Pinpoint the cell where the given text exists, returning its [X, Y] midpoint coordinate. 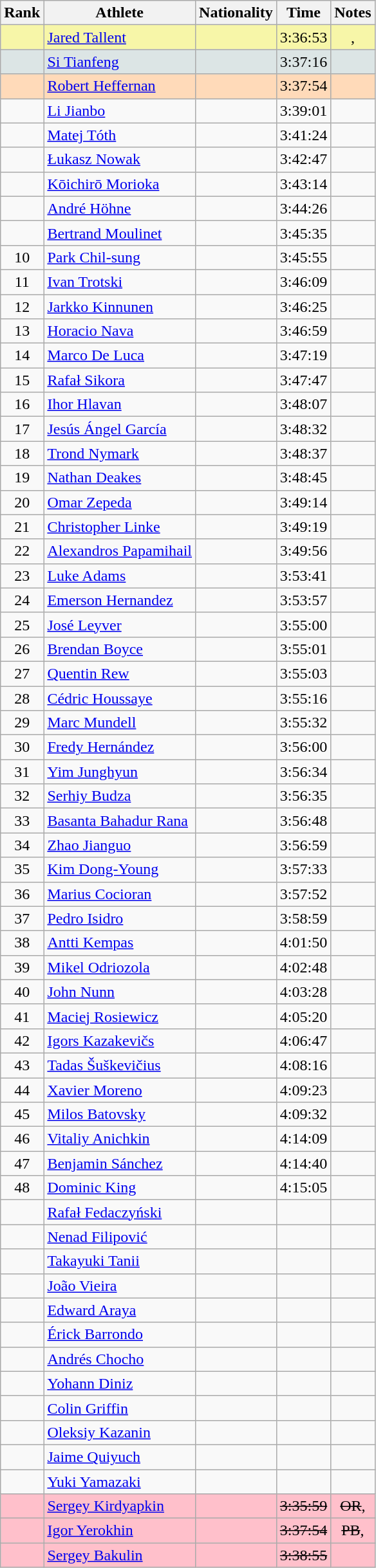
Alexandros Papamihail [120, 551]
3:48:07 [303, 405]
Quentin Rew [120, 673]
Nathan Deakes [120, 478]
Jesús Ángel García [120, 429]
Benjamin Sánchez [120, 1163]
3:39:01 [303, 111]
Rafał Fedaczyński [120, 1212]
29 [22, 723]
3:57:33 [303, 870]
13 [22, 331]
Zhao Jianguo [120, 845]
Andrés Chocho [120, 1359]
4:09:32 [303, 1115]
3:56:59 [303, 845]
3:55:32 [303, 723]
4:14:09 [303, 1139]
3:46:25 [303, 307]
16 [22, 405]
João Vieira [120, 1286]
3:49:14 [303, 502]
10 [22, 257]
Serhiy Budza [120, 796]
3:56:00 [303, 747]
19 [22, 478]
14 [22, 356]
Érick Barrondo [120, 1335]
27 [22, 673]
Takayuki Tanii [120, 1261]
Edward Araya [120, 1310]
Matej Tóth [120, 135]
3:38:55 [303, 1555]
4:08:16 [303, 1065]
31 [22, 772]
Trond Nymark [120, 453]
46 [22, 1139]
3:37:16 [303, 62]
18 [22, 453]
Vitaliy Anichkin [120, 1139]
34 [22, 845]
OR, [353, 1506]
3:35:59 [303, 1506]
Ivan Trotski [120, 282]
3:46:59 [303, 331]
45 [22, 1115]
Maciej Rosiewicz [120, 1016]
Notes [353, 13]
28 [22, 698]
Kim Dong-Young [120, 870]
Omar Zepeda [120, 502]
3:49:19 [303, 527]
3:53:57 [303, 600]
37 [22, 918]
Li Jianbo [120, 111]
39 [22, 967]
33 [22, 821]
Marius Cocioran [120, 894]
17 [22, 429]
3:47:19 [303, 356]
3:55:00 [303, 624]
4:01:50 [303, 943]
4:05:20 [303, 1016]
Cédric Houssaye [120, 698]
35 [22, 870]
Athlete [120, 13]
26 [22, 649]
Nenad Filipović [120, 1237]
47 [22, 1163]
3:46:09 [303, 282]
15 [22, 380]
25 [22, 624]
38 [22, 943]
Bertrand Moulinet [120, 233]
4:03:28 [303, 992]
Łukasz Nowak [120, 160]
Marc Mundell [120, 723]
3:45:35 [303, 233]
30 [22, 747]
3:55:16 [303, 698]
Antti Kempas [120, 943]
40 [22, 992]
Igor Yerokhin [120, 1531]
Emerson Hernandez [120, 600]
PB, [353, 1531]
3:55:01 [303, 649]
3:55:03 [303, 673]
Marco De Luca [120, 356]
José Leyver [120, 624]
Yim Junghyun [120, 772]
42 [22, 1041]
Luke Adams [120, 576]
3:48:37 [303, 453]
21 [22, 527]
, [353, 37]
4:06:47 [303, 1041]
3:58:59 [303, 918]
Mikel Odriozola [120, 967]
Milos Batovsky [120, 1115]
Kōichirō Morioka [120, 184]
48 [22, 1188]
22 [22, 551]
32 [22, 796]
3:56:34 [303, 772]
41 [22, 1016]
3:57:52 [303, 894]
Pedro Isidro [120, 918]
44 [22, 1090]
Rank [22, 13]
3:36:53 [303, 37]
3:41:24 [303, 135]
3:53:41 [303, 576]
Park Chil-sung [120, 257]
3:48:45 [303, 478]
3:48:32 [303, 429]
3:45:55 [303, 257]
4:14:40 [303, 1163]
Jarkko Kinnunen [120, 307]
Brendan Boyce [120, 649]
24 [22, 600]
Igors Kazakevičs [120, 1041]
4:09:23 [303, 1090]
Jared Tallent [120, 37]
Sergey Bakulin [120, 1555]
Tadas Šuškevičius [120, 1065]
36 [22, 894]
Basanta Bahadur Rana [120, 821]
Yohann Diniz [120, 1383]
Dominic King [120, 1188]
John Nunn [120, 992]
3:56:48 [303, 821]
20 [22, 502]
4:02:48 [303, 967]
Fredy Hernández [120, 747]
Si Tianfeng [120, 62]
23 [22, 576]
43 [22, 1065]
3:42:47 [303, 160]
12 [22, 307]
4:15:05 [303, 1188]
Sergey Kirdyapkin [120, 1506]
Xavier Moreno [120, 1090]
3:49:56 [303, 551]
André Höhne [120, 208]
Robert Heffernan [120, 86]
Yuki Yamazaki [120, 1481]
11 [22, 282]
Nationality [236, 13]
Time [303, 13]
3:47:47 [303, 380]
Jaime Quiyuch [120, 1457]
Ihor Hlavan [120, 405]
3:44:26 [303, 208]
3:43:14 [303, 184]
Rafał Sikora [120, 380]
3:56:35 [303, 796]
Oleksiy Kazanin [120, 1432]
Christopher Linke [120, 527]
Horacio Nava [120, 331]
Colin Griffin [120, 1408]
